Locate the cell with the specified text and output its [x, y] center coordinate. 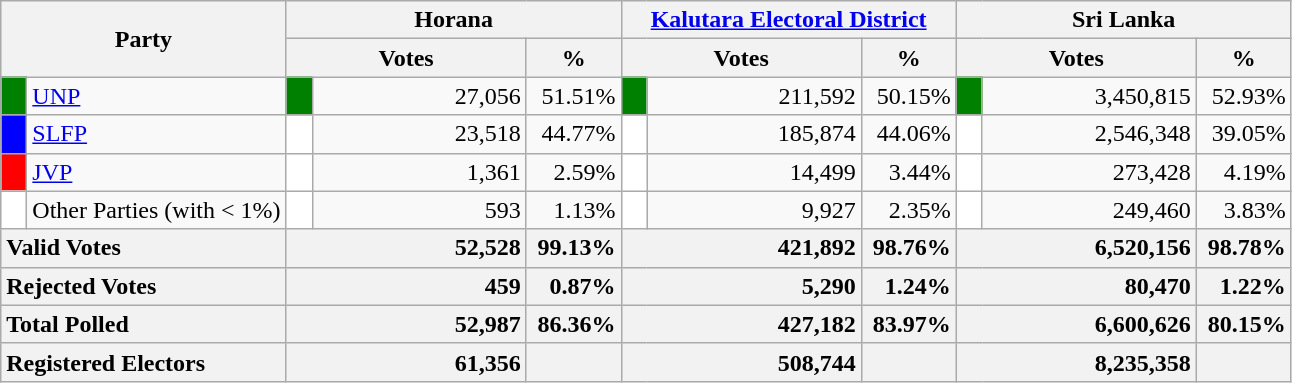
51.51% [574, 96]
4.19% [1244, 172]
44.06% [908, 134]
459 [406, 286]
98.76% [908, 248]
27,056 [419, 96]
0.87% [574, 286]
2.35% [908, 210]
SLFP [156, 134]
50.15% [908, 96]
61,356 [406, 362]
52,528 [406, 248]
211,592 [754, 96]
2.59% [574, 172]
Party [144, 39]
1,361 [419, 172]
UNP [156, 96]
80.15% [1244, 324]
14,499 [754, 172]
6,600,626 [1076, 324]
8,235,358 [1076, 362]
1.24% [908, 286]
Horana [454, 20]
52.93% [1244, 96]
Sri Lanka [1124, 20]
508,744 [741, 362]
99.13% [574, 248]
185,874 [754, 134]
52,987 [406, 324]
Registered Electors [144, 362]
3,450,815 [1089, 96]
1.13% [574, 210]
39.05% [1244, 134]
427,182 [741, 324]
249,460 [1089, 210]
Rejected Votes [144, 286]
421,892 [741, 248]
80,470 [1076, 286]
Other Parties (with < 1%) [156, 210]
9,927 [754, 210]
593 [419, 210]
273,428 [1089, 172]
5,290 [741, 286]
1.22% [1244, 286]
86.36% [574, 324]
6,520,156 [1076, 248]
JVP [156, 172]
83.97% [908, 324]
Valid Votes [144, 248]
2,546,348 [1089, 134]
44.77% [574, 134]
Total Polled [144, 324]
23,518 [419, 134]
98.78% [1244, 248]
3.83% [1244, 210]
Kalutara Electoral District [788, 20]
3.44% [908, 172]
